Extract the [X, Y] coordinate from the center of the cell holding the provided text.  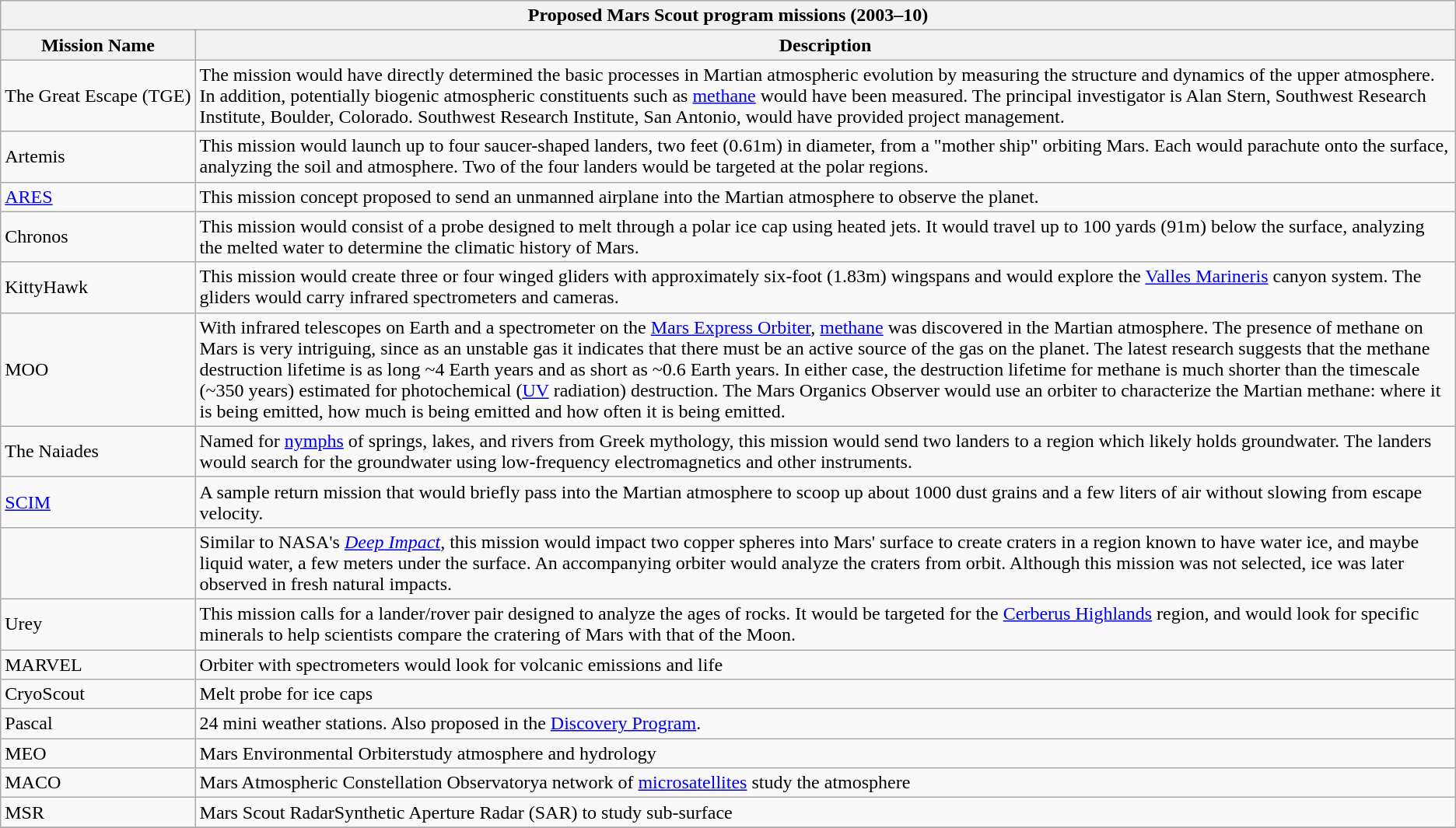
Proposed Mars Scout program missions (2003–10) [728, 16]
MSR [98, 812]
Mars Scout RadarSynthetic Aperture Radar (SAR) to study sub-surface [825, 812]
SCIM [98, 502]
Description [825, 45]
This mission concept proposed to send an unmanned airplane into the Martian atmosphere to observe the planet. [825, 197]
The Great Escape (TGE) [98, 96]
The Naiades [98, 451]
24 mini weather stations. Also proposed in the Discovery Program. [825, 724]
MOO [98, 369]
MACO [98, 783]
MEO [98, 753]
Urey [98, 624]
MARVEL [98, 665]
Melt probe for ice caps [825, 694]
Mars Environmental Orbiterstudy atmosphere and hydrology [825, 753]
Mars Atmospheric Constellation Observatorya network of microsatellites study the atmosphere [825, 783]
Artemis [98, 157]
CryoScout [98, 694]
KittyHawk [98, 288]
ARES [98, 197]
Pascal [98, 724]
Orbiter with spectrometers would look for volcanic emissions and life [825, 665]
Chronos [98, 236]
Mission Name [98, 45]
